Detect which cell encompasses the target text, then output its (x, y) center coordinate. 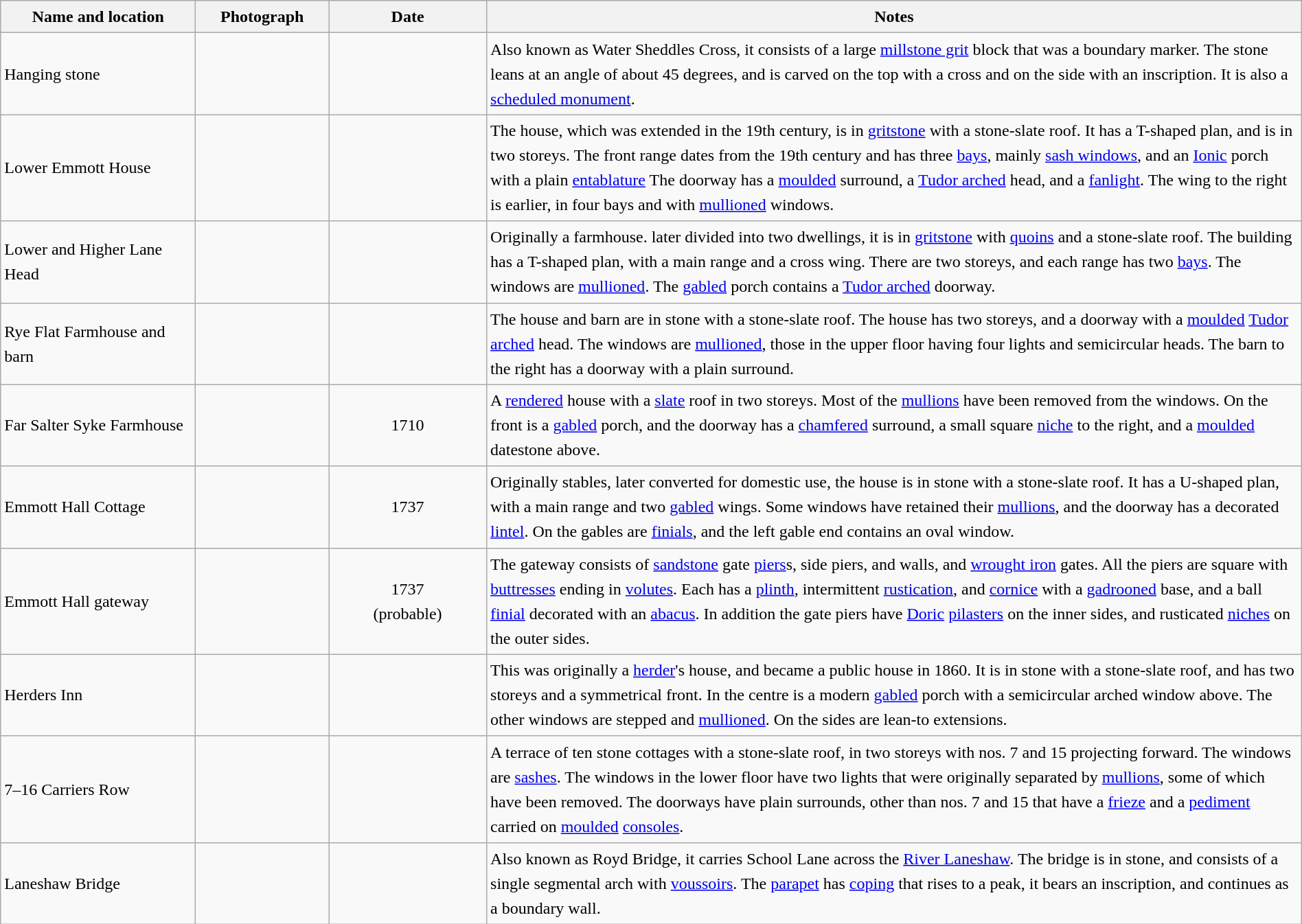
Herders Inn (98, 695)
Emmott Hall gateway (98, 601)
Emmott Hall Cottage (98, 507)
Date (408, 16)
Notes (894, 16)
1737(probable) (408, 601)
Rye Flat Farmhouse and barn (98, 343)
1737 (408, 507)
7–16 Carriers Row (98, 789)
Lower Emmott House (98, 168)
Far Salter Syke Farmhouse (98, 426)
Hanging stone (98, 74)
Laneshaw Bridge (98, 883)
Lower and Higher Lane Head (98, 262)
Photograph (262, 16)
1710 (408, 426)
Name and location (98, 16)
